Detect which cell encompasses the target text, then output its (X, Y) center coordinate. 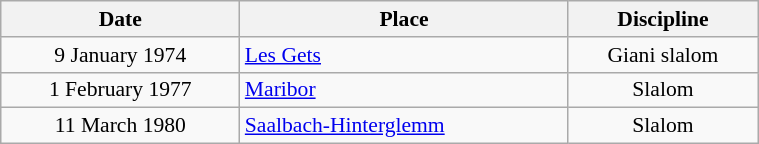
Discipline (662, 19)
Les Gets (404, 55)
1 February 1977 (120, 90)
9 January 1974 (120, 55)
Place (404, 19)
Saalbach-Hinterglemm (404, 126)
11 March 1980 (120, 126)
Giani slalom (662, 55)
Maribor (404, 90)
Date (120, 19)
